Search for the cell housing the specified text and yield its (x, y) center coordinate. 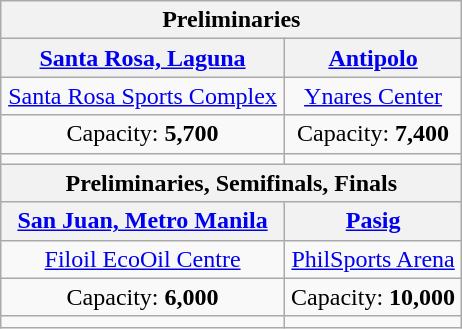
Santa Rosa, Laguna (143, 58)
Antipolo (372, 58)
Pasig (372, 221)
Capacity: 10,000 (372, 297)
Santa Rosa Sports Complex (143, 96)
San Juan, Metro Manila (143, 221)
Preliminaries (232, 20)
Filoil EcoOil Centre (143, 259)
Capacity: 5,700 (143, 134)
PhilSports Arena (372, 259)
Capacity: 6,000 (143, 297)
Ynares Center (372, 96)
Preliminaries, Semifinals, Finals (232, 183)
Capacity: 7,400 (372, 134)
